Locate the cell with the specified text and output its (x, y) center coordinate. 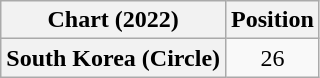
Position (273, 20)
Chart (2022) (114, 20)
26 (273, 58)
South Korea (Circle) (114, 58)
